Return (x, y) of the center of cell containing provided text 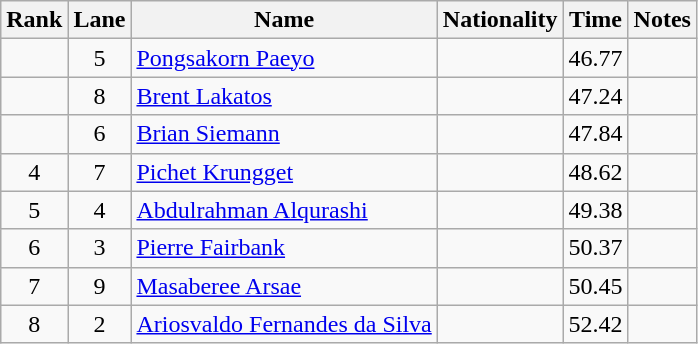
50.37 (596, 248)
9 (100, 286)
Brent Lakatos (284, 96)
Pichet Krungget (284, 172)
Pongsakorn Paeyo (284, 58)
Masaberee Arsae (284, 286)
Abdulrahman Alqurashi (284, 210)
Name (284, 20)
52.42 (596, 324)
Ariosvaldo Fernandes da Silva (284, 324)
Time (596, 20)
Rank (34, 20)
47.24 (596, 96)
Lane (100, 20)
49.38 (596, 210)
50.45 (596, 286)
Notes (662, 20)
Nationality (500, 20)
Pierre Fairbank (284, 248)
Brian Siemann (284, 134)
3 (100, 248)
46.77 (596, 58)
2 (100, 324)
48.62 (596, 172)
47.84 (596, 134)
